For the text-containing cell, return its midpoint in [x, y] coordinate format. 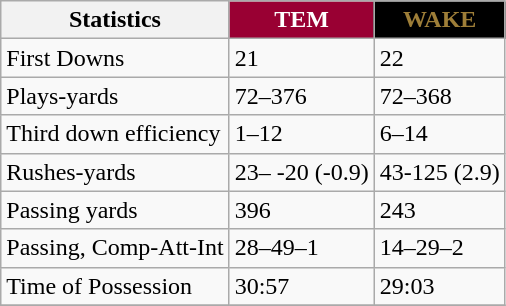
243 [440, 210]
29:03 [440, 286]
14–29–2 [440, 248]
Passing yards [115, 210]
Plays-yards [115, 96]
21 [302, 58]
Statistics [115, 20]
28–49–1 [302, 248]
First Downs [115, 58]
Passing, Comp-Att-Int [115, 248]
72–376 [302, 96]
30:57 [302, 286]
72–368 [440, 96]
23– -20 (-0.9) [302, 172]
1–12 [302, 134]
396 [302, 210]
Third down efficiency [115, 134]
22 [440, 58]
43-125 (2.9) [440, 172]
WAKE [440, 20]
Time of Possession [115, 286]
TEM [302, 20]
Rushes-yards [115, 172]
6–14 [440, 134]
